Extract the [x, y] coordinate from the center of the cell holding the provided text.  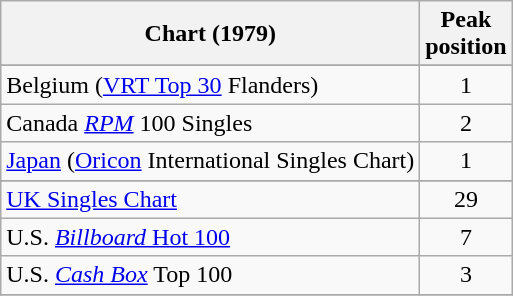
29 [466, 199]
Belgium (VRT Top 30 Flanders) [210, 85]
U.S. Cash Box Top 100 [210, 275]
Peakposition [466, 34]
Japan (Oricon International Singles Chart) [210, 161]
Chart (1979) [210, 34]
2 [466, 123]
3 [466, 275]
U.S. Billboard Hot 100 [210, 237]
Canada RPM 100 Singles [210, 123]
UK Singles Chart [210, 199]
7 [466, 237]
